Return [x, y] of the center of cell containing provided text 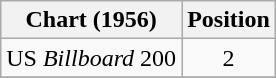
Position [229, 20]
2 [229, 58]
Chart (1956) [92, 20]
US Billboard 200 [92, 58]
